Output the [x, y] coordinate of the center of the cell containing the given text.  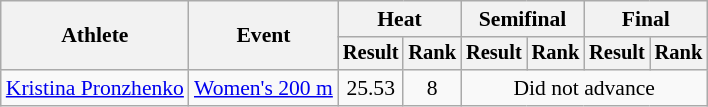
Heat [400, 19]
Kristina Pronzhenko [95, 88]
Did not advance [584, 88]
Final [646, 19]
Athlete [95, 36]
25.53 [371, 88]
8 [432, 88]
Women's 200 m [264, 88]
Event [264, 36]
Semifinal [522, 19]
